For the text-containing cell, return its midpoint in (x, y) coordinate format. 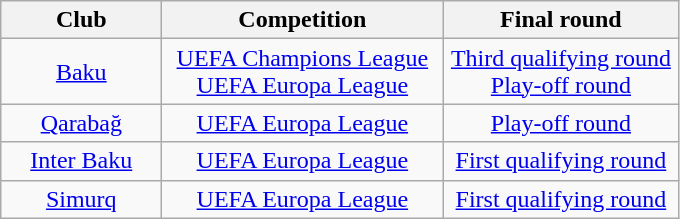
Qarabağ (82, 123)
Final round (561, 20)
Baku (82, 72)
UEFA Champions League UEFA Europa League (302, 72)
Third qualifying round Play-off round (561, 72)
Inter Baku (82, 161)
Simurq (82, 199)
Play-off round (561, 123)
Competition (302, 20)
Club (82, 20)
